Capture the cell that displays the provided text and extract its [X, Y] central coordinate. 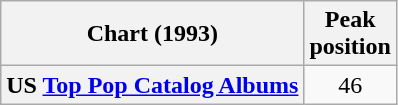
Chart (1993) [152, 34]
46 [350, 85]
US Top Pop Catalog Albums [152, 85]
Peakposition [350, 34]
